Provide the [X, Y] coordinate of the cell's center where the given text is located.  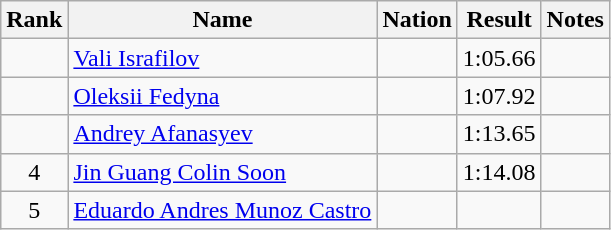
Name [222, 20]
1:13.65 [499, 134]
Notes [575, 20]
1:07.92 [499, 96]
Andrey Afanasyev [222, 134]
Rank [34, 20]
4 [34, 172]
1:14.08 [499, 172]
Oleksii Fedyna [222, 96]
Vali Israfilov [222, 58]
Nation [417, 20]
Result [499, 20]
1:05.66 [499, 58]
Eduardo Andres Munoz Castro [222, 210]
5 [34, 210]
Jin Guang Colin Soon [222, 172]
